Find where the given text appears and provide that cell's center as (x, y) coordinate. 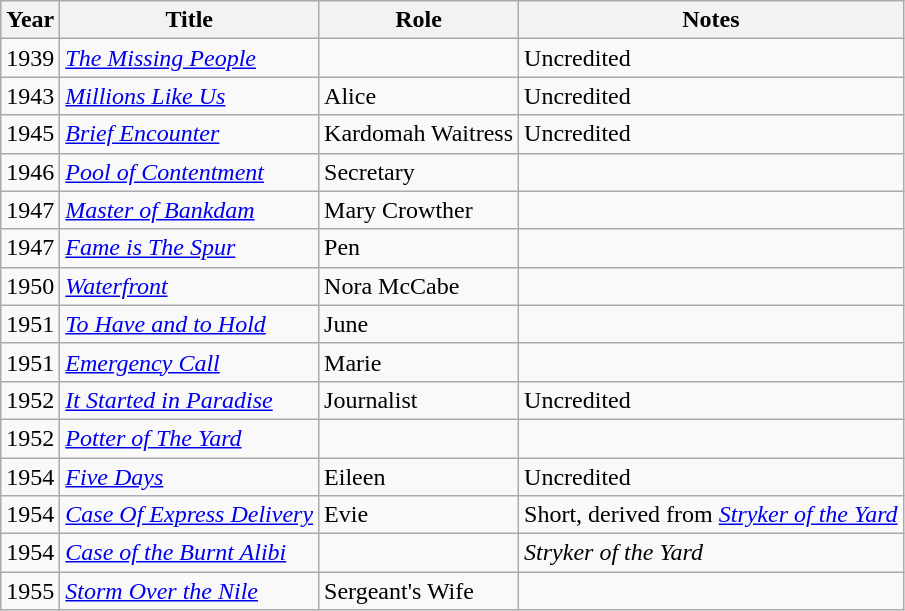
Storm Over the Nile (190, 591)
Fame is The Spur (190, 248)
Title (190, 20)
Journalist (419, 400)
Secretary (419, 172)
Eileen (419, 477)
Kardomah Waitress (419, 134)
Evie (419, 515)
1939 (30, 58)
1943 (30, 96)
1955 (30, 591)
It Started in Paradise (190, 400)
Role (419, 20)
Master of Bankdam (190, 210)
Notes (712, 20)
Year (30, 20)
1946 (30, 172)
Millions Like Us (190, 96)
Potter of The Yard (190, 438)
Five Days (190, 477)
Mary Crowther (419, 210)
Marie (419, 362)
Case of the Burnt Alibi (190, 553)
Alice (419, 96)
To Have and to Hold (190, 324)
Nora McCabe (419, 286)
Short, derived from Stryker of the Yard (712, 515)
Pen (419, 248)
Waterfront (190, 286)
June (419, 324)
1950 (30, 286)
Brief Encounter (190, 134)
Sergeant's Wife (419, 591)
Case Of Express Delivery (190, 515)
Stryker of the Yard (712, 553)
The Missing People (190, 58)
1945 (30, 134)
Pool of Contentment (190, 172)
Emergency Call (190, 362)
